Determine the (X, Y) coordinate at the center of the cell enclosing the given text.  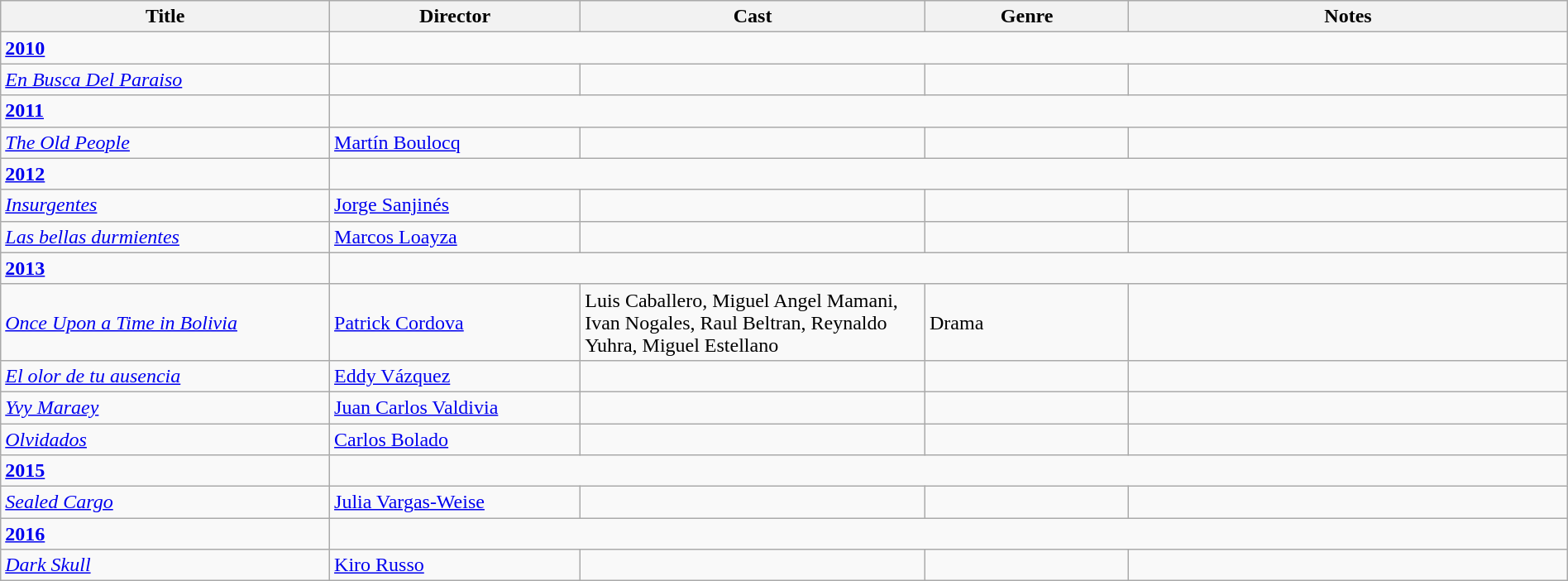
Juan Carlos Valdivia (455, 407)
2016 (165, 534)
Las bellas durmientes (165, 237)
The Old People (165, 142)
Dark Skull (165, 565)
Notes (1348, 17)
Genre (1026, 17)
Title (165, 17)
2015 (165, 471)
Julia Vargas-Weise (455, 502)
Cast (753, 17)
Marcos Loayza (455, 237)
Director (455, 17)
Kiro Russo (455, 565)
Martín Boulocq (455, 142)
Once Upon a Time in Bolivia (165, 322)
Patrick Cordova (455, 322)
Carlos Bolado (455, 439)
Sealed Cargo (165, 502)
2010 (165, 48)
Luis Caballero, Miguel Angel Mamani, Ivan Nogales, Raul Beltran, Reynaldo Yuhra, Miguel Estellano (753, 322)
En Busca Del Paraiso (165, 79)
Jorge Sanjinés (455, 205)
Eddy Vázquez (455, 376)
Drama (1026, 322)
Olvidados (165, 439)
El olor de tu ausencia (165, 376)
Insurgentes (165, 205)
2012 (165, 174)
Yvy Maraey (165, 407)
2013 (165, 268)
2011 (165, 111)
